Determine the (x, y) coordinate at the center of the cell enclosing the given text.  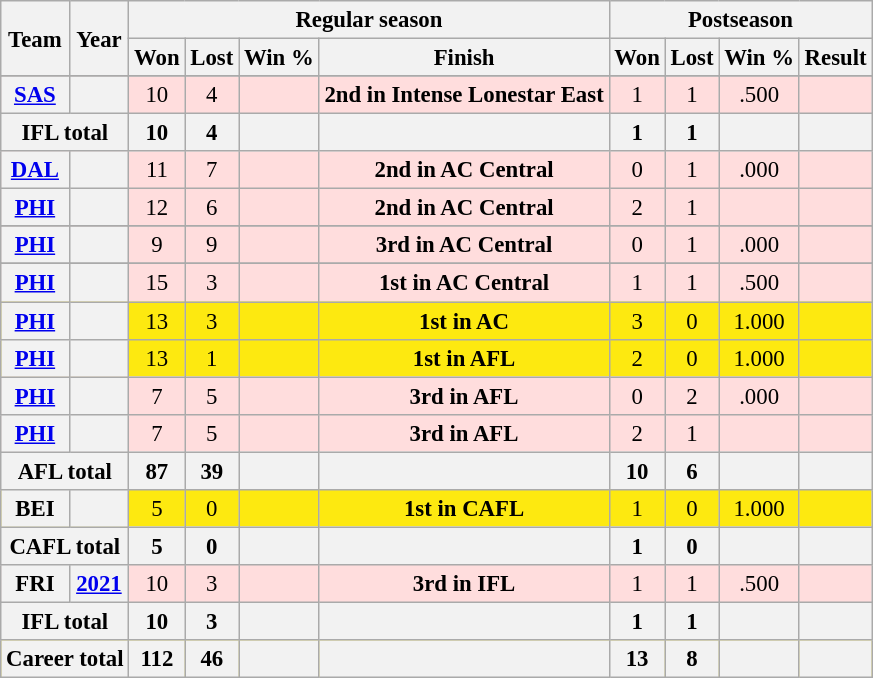
112 (157, 659)
3rd in IFL (464, 584)
Year (99, 38)
1st in AC Central (464, 283)
Result (836, 58)
2021 (99, 584)
Team (35, 38)
12 (157, 208)
8 (692, 659)
Regular season (369, 20)
Finish (464, 58)
FRI (35, 584)
Career total (65, 659)
11 (157, 170)
39 (212, 471)
BEI (35, 509)
SAS (35, 95)
AFL total (65, 471)
15 (157, 283)
Postseason (740, 20)
CAFL total (65, 546)
1st in AC (464, 321)
1st in AFL (464, 358)
2nd in Intense Lonestar East (464, 95)
87 (157, 471)
1st in CAFL (464, 509)
DAL (35, 170)
3rd in AC Central (464, 245)
46 (212, 659)
